From the cell containing the given text, extract its center point as [X, Y] coordinate. 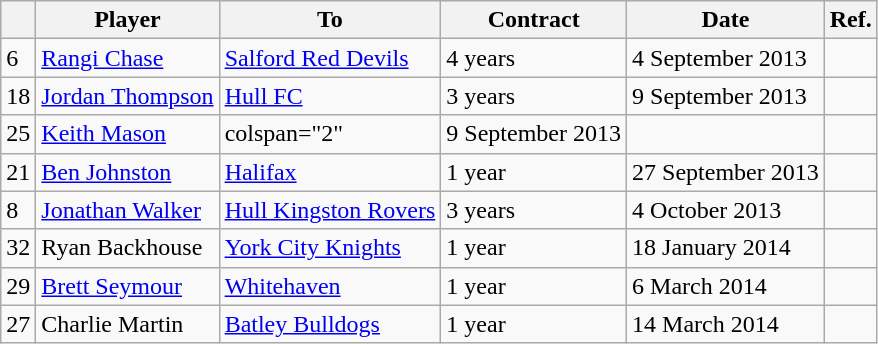
4 October 2013 [726, 210]
Jordan Thompson [128, 96]
27 [18, 324]
25 [18, 134]
4 years [534, 58]
Date [726, 20]
Whitehaven [330, 286]
6 March 2014 [726, 286]
Rangi Chase [128, 58]
14 March 2014 [726, 324]
colspan="2" [330, 134]
Jonathan Walker [128, 210]
Hull FC [330, 96]
To [330, 20]
Hull Kingston Rovers [330, 210]
Ryan Backhouse [128, 248]
Player [128, 20]
8 [18, 210]
18 January 2014 [726, 248]
Keith Mason [128, 134]
Ref. [850, 20]
Halifax [330, 172]
Contract [534, 20]
Batley Bulldogs [330, 324]
4 September 2013 [726, 58]
27 September 2013 [726, 172]
York City Knights [330, 248]
Brett Seymour [128, 286]
Ben Johnston [128, 172]
Charlie Martin [128, 324]
Salford Red Devils [330, 58]
32 [18, 248]
29 [18, 286]
18 [18, 96]
6 [18, 58]
21 [18, 172]
